Identify which cell holds the provided text, then report its (x, y) central coordinate. 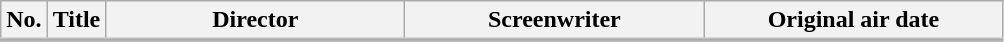
Director (256, 21)
Title (76, 21)
Screenwriter (554, 21)
Original air date (854, 21)
No. (24, 21)
